Output the [x, y] coordinate of the center of the cell containing the given text.  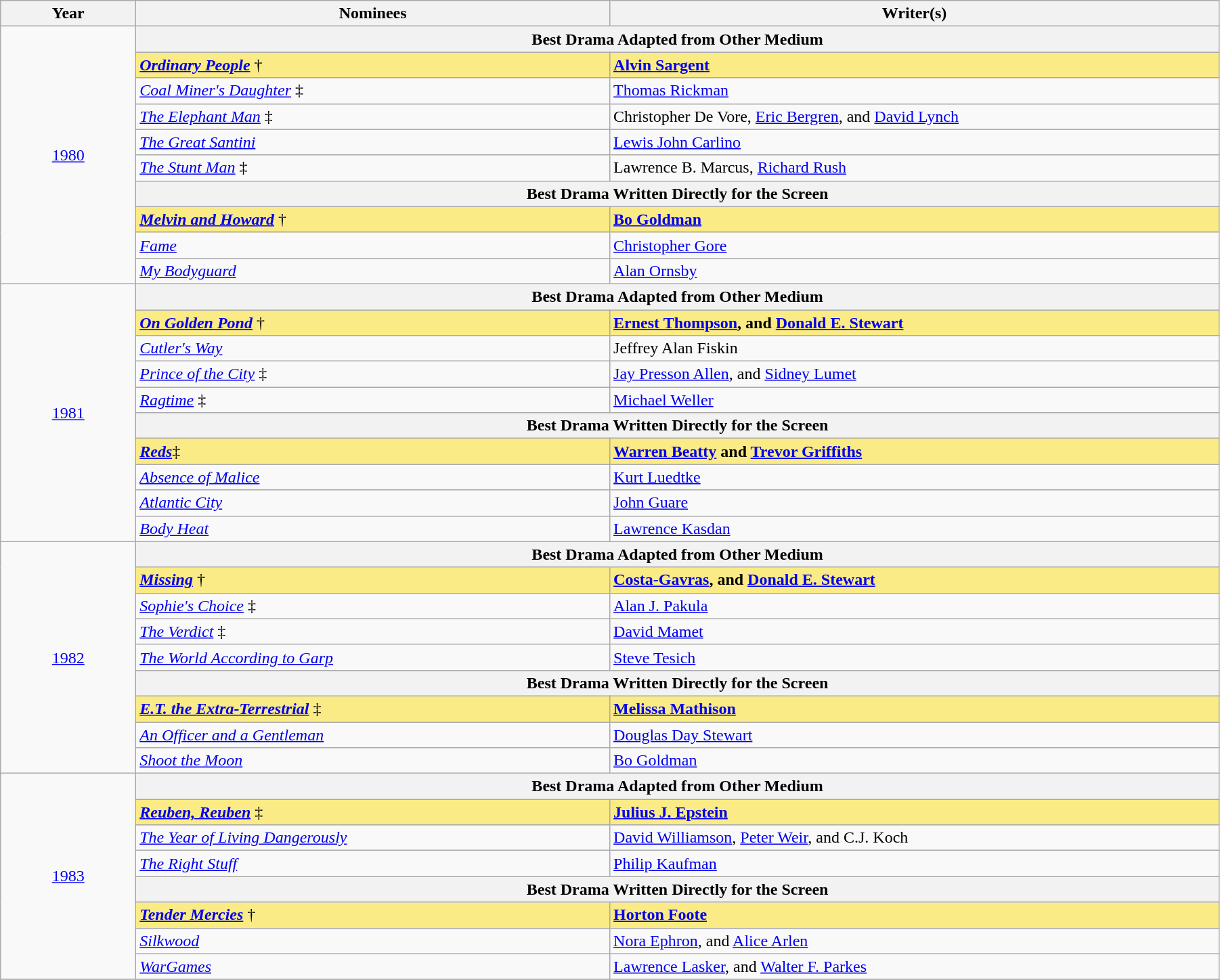
Douglas Day Stewart [915, 734]
Lawrence Lasker, and Walter F. Parkes [915, 966]
Ernest Thompson, and Donald E. Stewart [915, 323]
Year [68, 14]
On Golden Pond † [373, 323]
Michael Weller [915, 400]
David Mamet [915, 631]
Fame [373, 245]
The Great Santini [373, 142]
Christopher De Vore, Eric Bergren, and David Lynch [915, 116]
Philip Kaufman [915, 864]
Alan Ornsby [915, 271]
Writer(s) [915, 14]
Tender Mercies † [373, 915]
1981 [68, 413]
The Verdict ‡ [373, 631]
Reds‡ [373, 451]
Sophie's Choice ‡ [373, 606]
Jay Presson Allen, and Sidney Lumet [915, 374]
Coal Miner's Daughter ‡ [373, 91]
Julius J. Epstein [915, 812]
Cutler's Way [373, 349]
Warren Beatty and Trevor Griffiths [915, 451]
Nominees [373, 14]
Lawrence B. Marcus, Richard Rush [915, 168]
John Guare [915, 503]
Melvin and Howard † [373, 219]
Atlantic City [373, 503]
The Elephant Man ‡ [373, 116]
Shoot the Moon [373, 761]
1982 [68, 658]
Jeffrey Alan Fiskin [915, 349]
Nora Ephron, and Alice Arlen [915, 941]
Steve Tesich [915, 657]
Melissa Mathison [915, 709]
Ordinary People † [373, 65]
Reuben, Reuben ‡ [373, 812]
David Williamson, Peter Weir, and C.J. Koch [915, 838]
Lawrence Kasdan [915, 529]
The Year of Living Dangerously [373, 838]
Silkwood [373, 941]
Alvin Sargent [915, 65]
1980 [68, 156]
Absence of Malice [373, 477]
Kurt Luedtke [915, 477]
Alan J. Pakula [915, 606]
Christopher Gore [915, 245]
WarGames [373, 966]
The Stunt Man ‡ [373, 168]
The Right Stuff [373, 864]
Costa-Gavras, and Donald E. Stewart [915, 580]
An Officer and a Gentleman [373, 734]
Body Heat [373, 529]
My Bodyguard [373, 271]
The World According to Garp [373, 657]
Thomas Rickman [915, 91]
E.T. the Extra-Terrestrial ‡ [373, 709]
Missing † [373, 580]
1983 [68, 876]
Lewis John Carlino [915, 142]
Horton Foote [915, 915]
Ragtime ‡ [373, 400]
Prince of the City ‡ [373, 374]
